Locate the cell with the specified text and output its [X, Y] center coordinate. 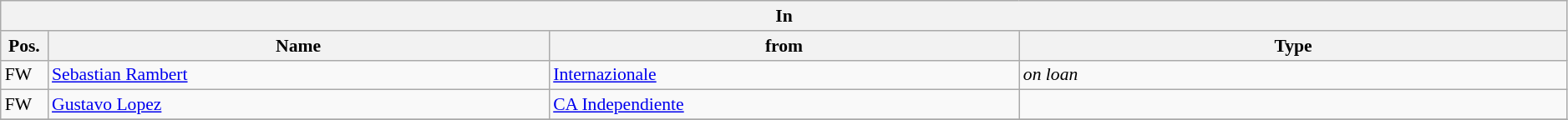
on loan [1293, 75]
from [784, 46]
Sebastian Rambert [298, 75]
Type [1293, 46]
Name [298, 46]
Internazionale [784, 75]
CA Independiente [784, 105]
In [784, 16]
Gustavo Lopez [298, 105]
Pos. [24, 46]
